Capture the cell that displays the provided text and extract its (X, Y) central coordinate. 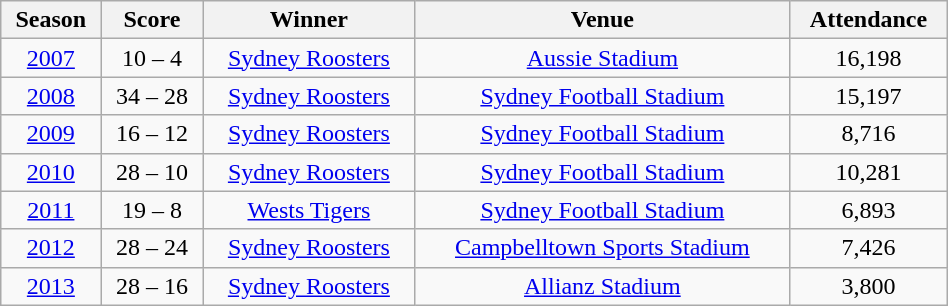
28 – 10 (152, 172)
Campbelltown Sports Stadium (602, 248)
Aussie Stadium (602, 58)
Score (152, 20)
2012 (51, 248)
2007 (51, 58)
2008 (51, 96)
2009 (51, 134)
Attendance (868, 20)
Season (51, 20)
19 – 8 (152, 210)
Winner (309, 20)
2011 (51, 210)
10 – 4 (152, 58)
2013 (51, 286)
28 – 24 (152, 248)
Venue (602, 20)
16,198 (868, 58)
3,800 (868, 286)
Allianz Stadium (602, 286)
Wests Tigers (309, 210)
6,893 (868, 210)
8,716 (868, 134)
16 – 12 (152, 134)
15,197 (868, 96)
2010 (51, 172)
7,426 (868, 248)
34 – 28 (152, 96)
10,281 (868, 172)
28 – 16 (152, 286)
